Find where the given text appears and provide that cell's center as [X, Y] coordinate. 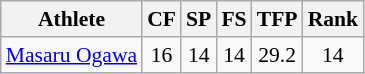
16 [162, 55]
Athlete [72, 19]
FS [234, 19]
CF [162, 19]
Rank [334, 19]
TFP [278, 19]
29.2 [278, 55]
Masaru Ogawa [72, 55]
SP [198, 19]
